Provide the [x, y] coordinate of the cell's center where the given text is located.  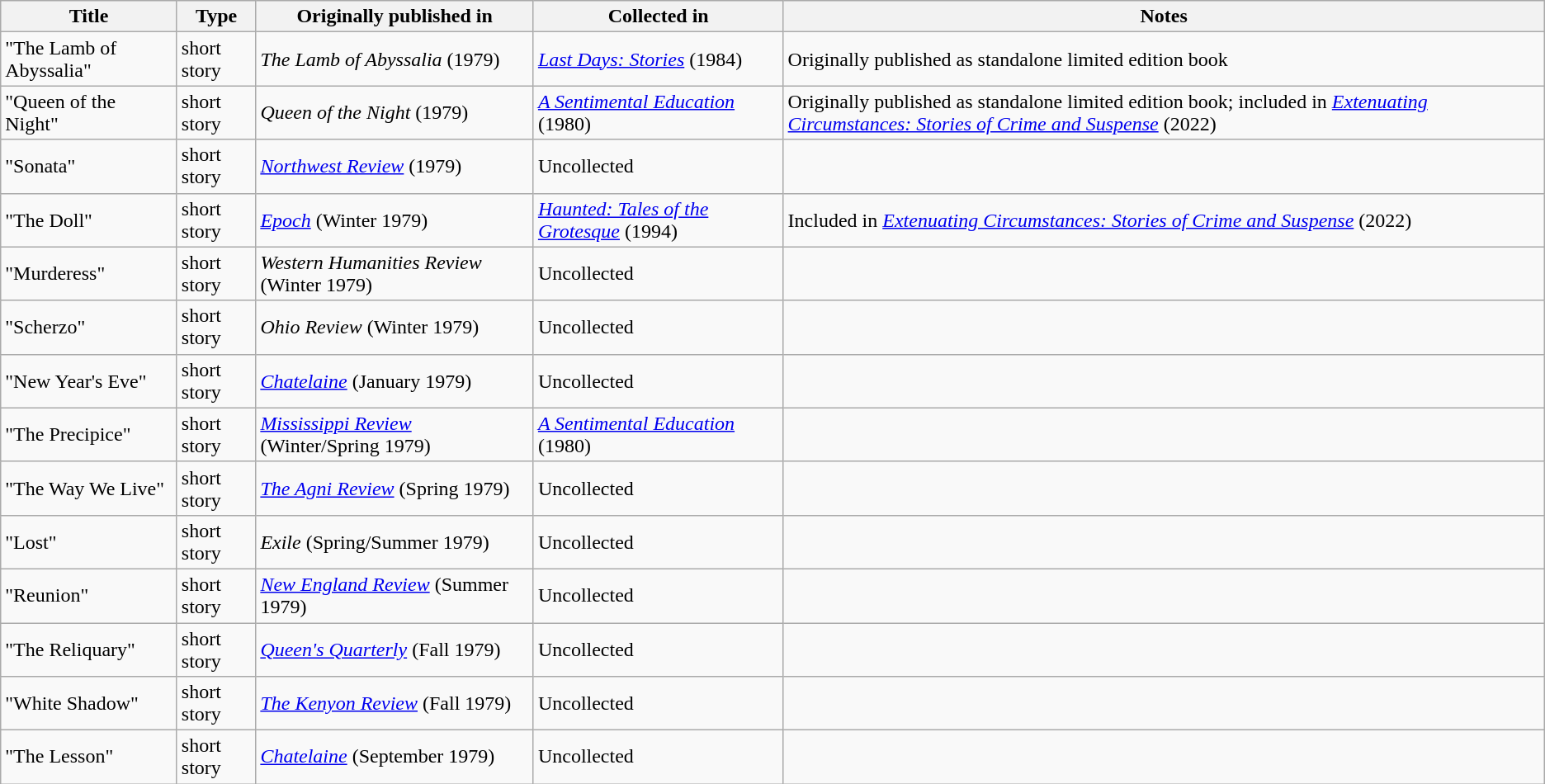
Notes [1164, 17]
Exile (Spring/Summer 1979) [395, 541]
Originally published as standalone limited edition book [1164, 59]
"The Lamb of Abyssalia" [89, 59]
Ohio Review (Winter 1979) [395, 327]
Chatelaine (January 1979) [395, 381]
Haunted: Tales of the Grotesque (1994) [659, 220]
Type [216, 17]
"The Precipice" [89, 434]
Queen of the Night (1979) [395, 112]
Mississippi Review (Winter/Spring 1979) [395, 434]
"Scherzo" [89, 327]
Collected in [659, 17]
The Agni Review (Spring 1979) [395, 489]
Western Humanities Review (Winter 1979) [395, 274]
Title [89, 17]
The Kenyon Review (Fall 1979) [395, 703]
"The Doll" [89, 220]
Chatelaine (September 1979) [395, 758]
New England Review (Summer 1979) [395, 596]
"Murderess" [89, 274]
"Lost" [89, 541]
Originally published as standalone limited edition book; included in Extenuating Circumstances: Stories of Crime and Suspense (2022) [1164, 112]
Last Days: Stories (1984) [659, 59]
"Reunion" [89, 596]
"Sonata" [89, 167]
"Queen of the Night" [89, 112]
Epoch (Winter 1979) [395, 220]
Northwest Review (1979) [395, 167]
Included in Extenuating Circumstances: Stories of Crime and Suspense (2022) [1164, 220]
The Lamb of Abyssalia (1979) [395, 59]
"The Lesson" [89, 758]
"New Year's Eve" [89, 381]
"White Shadow" [89, 703]
Queen's Quarterly (Fall 1979) [395, 649]
"The Way We Live" [89, 489]
Originally published in [395, 17]
"The Reliquary" [89, 649]
